Detect which cell encompasses the target text, then output its (x, y) center coordinate. 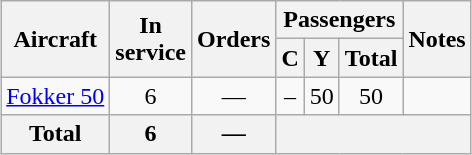
C (290, 58)
– (290, 96)
Notes (437, 39)
Aircraft (56, 39)
Passengers (340, 20)
In service (151, 39)
Fokker 50 (56, 96)
Y (322, 58)
Orders (233, 39)
